Extract the [x, y] coordinate from the center of the cell holding the provided text.  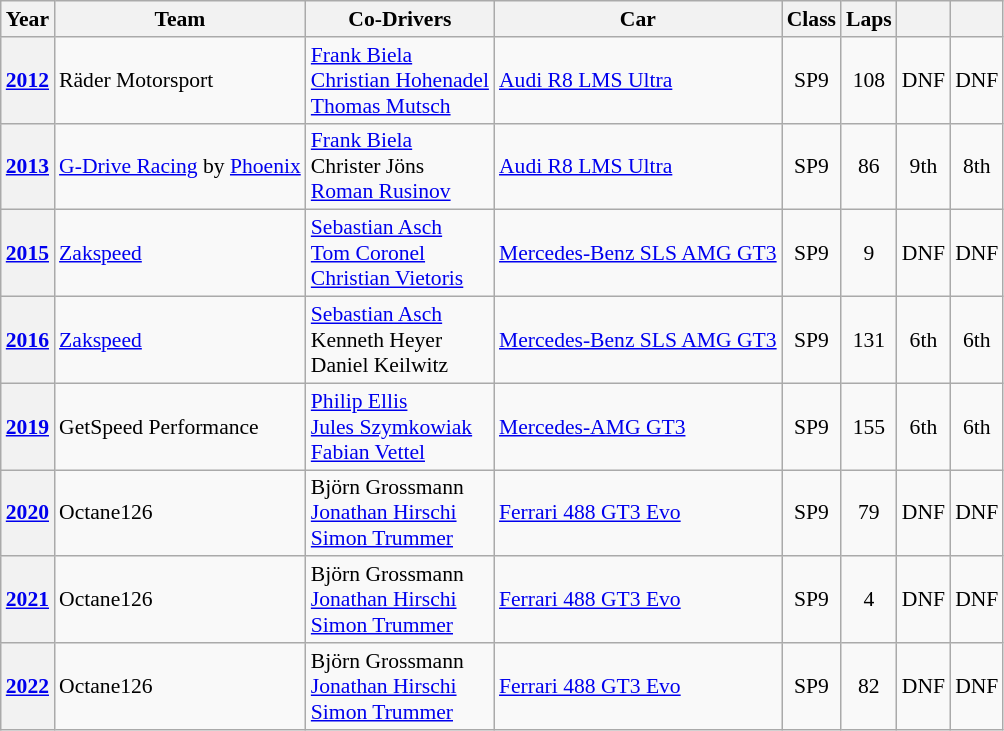
Car [638, 19]
2013 [28, 166]
9 [869, 254]
2019 [28, 426]
9th [924, 166]
Laps [869, 19]
108 [869, 80]
79 [869, 514]
Team [180, 19]
2012 [28, 80]
82 [869, 686]
Räder Motorsport [180, 80]
131 [869, 340]
Sebastian Asch Kenneth Heyer Daniel Keilwitz [400, 340]
Class [812, 19]
Sebastian Asch Tom Coronel Christian Vietoris [400, 254]
155 [869, 426]
Frank Biela Christer Jöns Roman Rusinov [400, 166]
GetSpeed Performance [180, 426]
Mercedes-AMG GT3 [638, 426]
Philip Ellis Jules Szymkowiak Fabian Vettel [400, 426]
2021 [28, 600]
4 [869, 600]
Frank Biela Christian Hohenadel Thomas Mutsch [400, 80]
8th [976, 166]
G-Drive Racing by Phoenix [180, 166]
Year [28, 19]
2022 [28, 686]
2016 [28, 340]
2015 [28, 254]
86 [869, 166]
Co-Drivers [400, 19]
2020 [28, 514]
